Return [X, Y] of the center of cell containing provided text 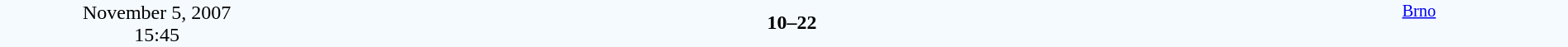
November 5, 200715:45 [157, 23]
10–22 [791, 22]
Brno [1419, 23]
